Return [X, Y] of the center of cell containing provided text 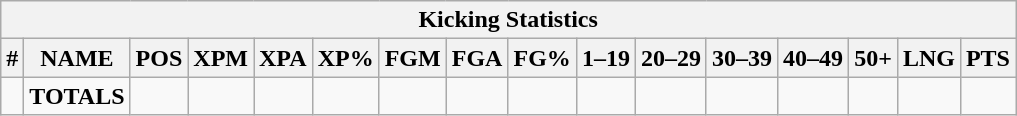
LNG [928, 58]
30–39 [742, 58]
POS [159, 58]
Kicking Statistics [508, 20]
# [12, 58]
50+ [874, 58]
XP% [346, 58]
NAME [77, 58]
20–29 [670, 58]
PTS [988, 58]
1–19 [606, 58]
XPA [284, 58]
FG% [542, 58]
40–49 [814, 58]
XPM [221, 58]
FGA [477, 58]
TOTALS [77, 96]
FGM [412, 58]
